Find where the given text appears and provide that cell's center as [X, Y] coordinate. 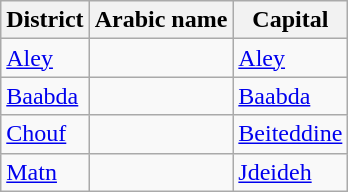
District [45, 20]
Jdeideh [290, 172]
Capital [290, 20]
Chouf [45, 134]
Matn [45, 172]
Arabic name [161, 20]
Beiteddine [290, 134]
